For the text-containing cell, return its midpoint in [X, Y] coordinate format. 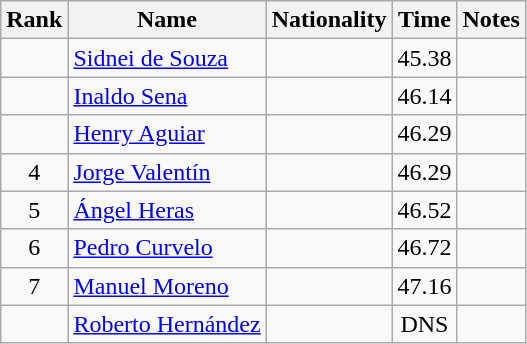
Henry Aguiar [167, 134]
4 [34, 172]
Rank [34, 20]
Jorge Valentín [167, 172]
Time [424, 20]
46.72 [424, 248]
Name [167, 20]
Sidnei de Souza [167, 58]
Nationality [329, 20]
Ángel Heras [167, 210]
Pedro Curvelo [167, 248]
DNS [424, 324]
6 [34, 248]
Notes [491, 20]
7 [34, 286]
46.14 [424, 96]
46.52 [424, 210]
45.38 [424, 58]
Inaldo Sena [167, 96]
47.16 [424, 286]
Manuel Moreno [167, 286]
5 [34, 210]
Roberto Hernández [167, 324]
